Scan for the cell matching the given text and deliver its (x, y) coordinate at center. 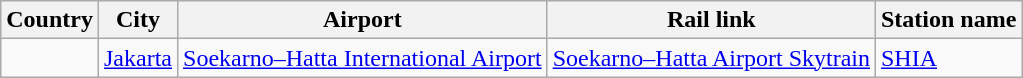
City (138, 20)
Rail link (711, 20)
Soekarno–Hatta Airport Skytrain (711, 58)
Airport (363, 20)
Soekarno–Hatta International Airport (363, 58)
SHIA (948, 58)
Jakarta (138, 58)
Country (50, 20)
Station name (948, 20)
